Identify which cell holds the provided text, then report its (X, Y) central coordinate. 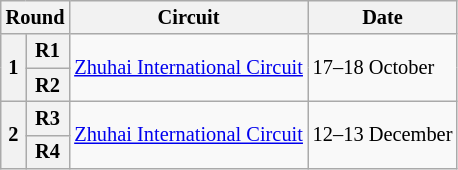
17–18 October (383, 68)
1 (14, 68)
R2 (48, 85)
R4 (48, 152)
Round (36, 17)
Date (383, 17)
2 (14, 134)
R1 (48, 51)
12–13 December (383, 134)
Circuit (188, 17)
R3 (48, 118)
